From the cell containing the given text, extract its center point as (x, y) coordinate. 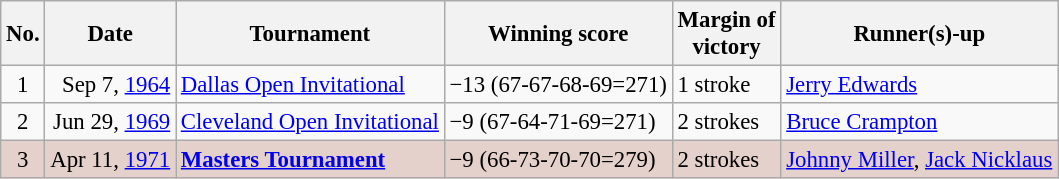
Margin ofvictory (726, 34)
No. (23, 34)
1 stroke (726, 85)
Bruce Crampton (920, 122)
−9 (66-73-70-70=279) (558, 160)
Jerry Edwards (920, 85)
Sep 7, 1964 (110, 85)
−9 (67-64-71-69=271) (558, 122)
Masters Tournament (310, 160)
Tournament (310, 34)
Cleveland Open Invitational (310, 122)
Jun 29, 1969 (110, 122)
Apr 11, 1971 (110, 160)
Dallas Open Invitational (310, 85)
−13 (67-67-68-69=271) (558, 85)
1 (23, 85)
3 (23, 160)
Date (110, 34)
Runner(s)-up (920, 34)
Winning score (558, 34)
2 (23, 122)
Johnny Miller, Jack Nicklaus (920, 160)
